Determine the [x, y] coordinate at the center of the cell enclosing the given text.  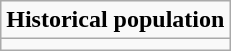
Historical population [116, 20]
